Determine the (x, y) coordinate at the center of the cell enclosing the given text.  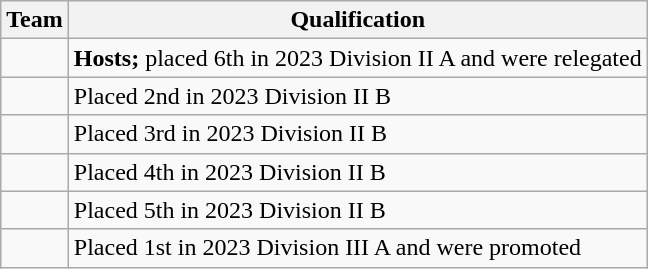
Placed 5th in 2023 Division II B (358, 210)
Placed 3rd in 2023 Division II B (358, 134)
Qualification (358, 20)
Hosts; placed 6th in 2023 Division II A and were relegated (358, 58)
Team (35, 20)
Placed 2nd in 2023 Division II B (358, 96)
Placed 1st in 2023 Division III A and were promoted (358, 248)
Placed 4th in 2023 Division II B (358, 172)
